For the text-containing cell, return its midpoint in (x, y) coordinate format. 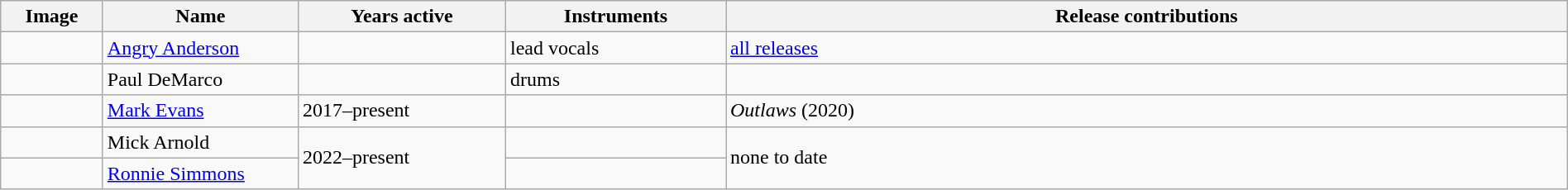
Angry Anderson (200, 48)
lead vocals (615, 48)
drums (615, 79)
Years active (402, 17)
Outlaws (2020) (1147, 111)
2017–present (402, 111)
Ronnie Simmons (200, 173)
2022–present (402, 158)
Image (52, 17)
Instruments (615, 17)
none to date (1147, 158)
Mark Evans (200, 111)
Release contributions (1147, 17)
Name (200, 17)
Mick Arnold (200, 142)
all releases (1147, 48)
Paul DeMarco (200, 79)
